Scan for the cell matching the given text and deliver its [x, y] coordinate at center. 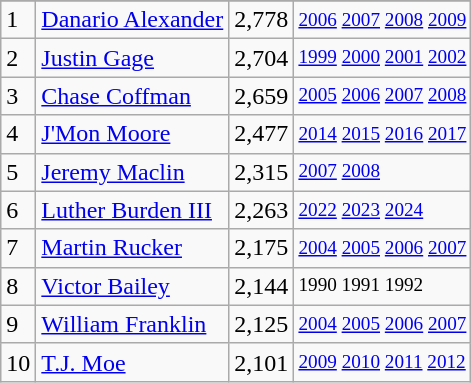
9 [18, 324]
2022 2023 2024 [382, 210]
1 [18, 20]
5 [18, 172]
4 [18, 134]
Danario Alexander [132, 20]
6 [18, 210]
2,125 [262, 324]
2014 2015 2016 2017 [382, 134]
10 [18, 362]
2,659 [262, 96]
2,315 [262, 172]
Justin Gage [132, 58]
2,175 [262, 248]
T.J. Moe [132, 362]
2,144 [262, 286]
2009 2010 2011 2012 [382, 362]
1999 2000 2001 2002 [382, 58]
2 [18, 58]
2,263 [262, 210]
2007 2008 [382, 172]
William Franklin [132, 324]
3 [18, 96]
2,778 [262, 20]
8 [18, 286]
2006 2007 2008 2009 [382, 20]
Luther Burden III [132, 210]
Martin Rucker [132, 248]
2,704 [262, 58]
Victor Bailey [132, 286]
Jeremy Maclin [132, 172]
Chase Coffman [132, 96]
7 [18, 248]
1990 1991 1992 [382, 286]
J'Mon Moore [132, 134]
2005 2006 2007 2008 [382, 96]
2,477 [262, 134]
2,101 [262, 362]
